From the cell containing the given text, extract its center point as (X, Y) coordinate. 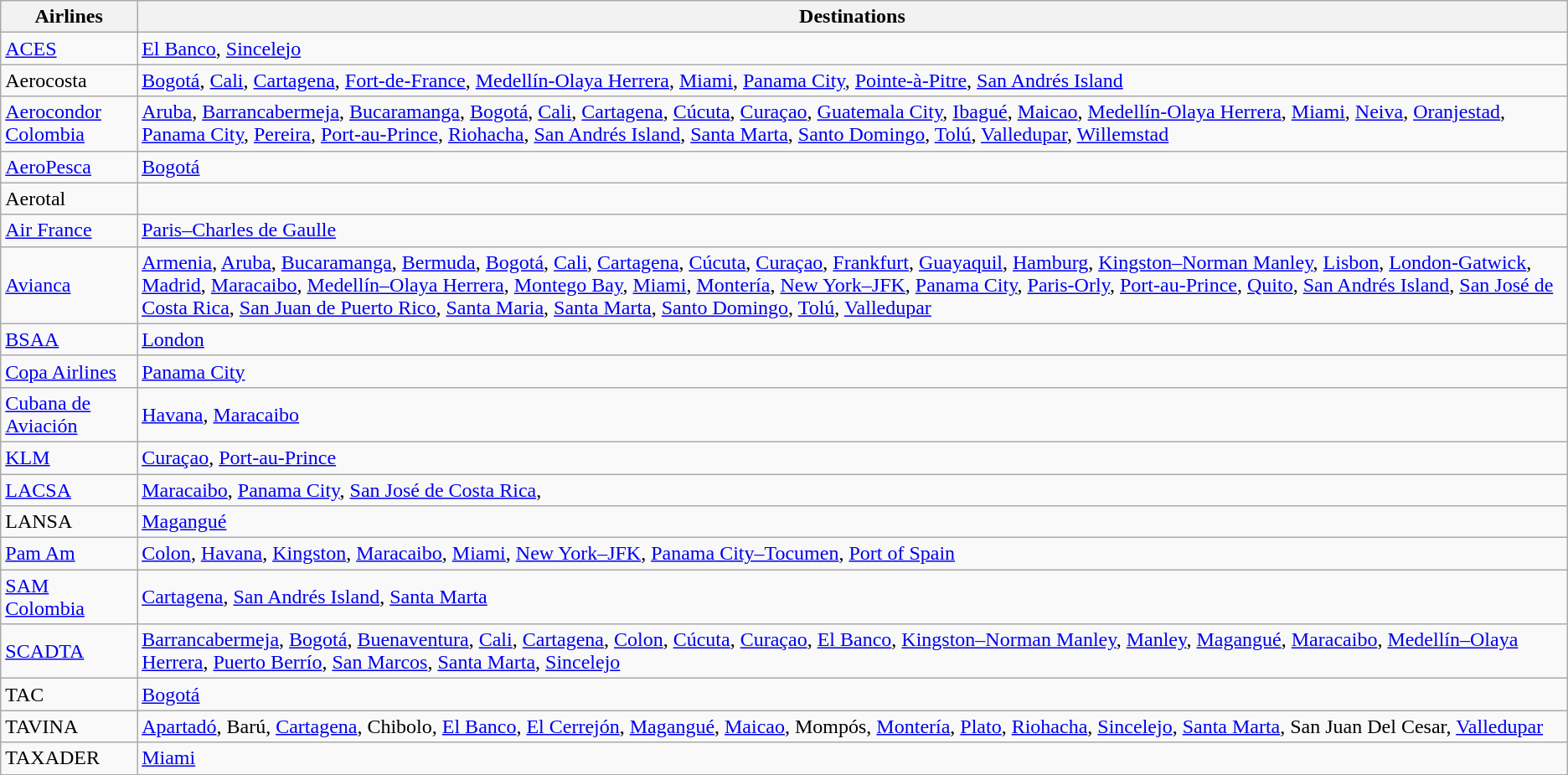
TAVINA (69, 726)
AeroPesca (69, 167)
Cubana de Aviación (69, 414)
Curaçao, Port-au-Prince (853, 457)
Magangué (853, 522)
Paris–Charles de Gaulle (853, 230)
SCADTA (69, 652)
Miami (853, 758)
Aerocondor Colombia (69, 124)
Havana, Maracaibo (853, 414)
Destinations (853, 17)
Pam Am (69, 554)
TAC (69, 695)
Panama City (853, 371)
Air France (69, 230)
SAM Colombia (69, 597)
Colon, Havana, Kingston, Maracaibo, Miami, New York–JFK, Panama City–Tocumen, Port of Spain (853, 554)
Bogotá, Cali, Cartagena, Fort-de-France, Medellín-Olaya Herrera, Miami, Panama City, Pointe-à-Pitre, San Andrés Island (853, 80)
London (853, 339)
BSAA (69, 339)
Cartagena, San Andrés Island, Santa Marta (853, 597)
Avianca (69, 285)
Airlines (69, 17)
LACSA (69, 490)
Aerotal (69, 199)
TAXADER (69, 758)
KLM (69, 457)
ACES (69, 49)
LANSA (69, 522)
Copa Airlines (69, 371)
Maracaibo, Panama City, San José de Costa Rica, (853, 490)
El Banco, Sincelejo (853, 49)
Aerocosta (69, 80)
